For the text-containing cell, return its midpoint in [X, Y] coordinate format. 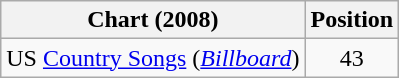
Position [352, 20]
Chart (2008) [153, 20]
US Country Songs (Billboard) [153, 58]
43 [352, 58]
